From the cell containing the given text, extract its center point as (X, Y) coordinate. 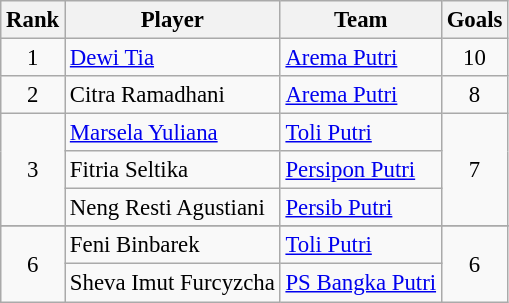
1 (33, 58)
Player (173, 20)
3 (33, 170)
Persib Putri (360, 208)
Rank (33, 20)
Neng Resti Agustiani (173, 208)
Marsela Yuliana (173, 133)
Feni Binbarek (173, 245)
Dewi Tia (173, 58)
Citra Ramadhani (173, 95)
Goals (474, 20)
Persipon Putri (360, 170)
8 (474, 95)
Sheva Imut Furcyzcha (173, 283)
Fitria Seltika (173, 170)
Team (360, 20)
7 (474, 170)
PS Bangka Putri (360, 283)
2 (33, 95)
10 (474, 58)
